For the text-containing cell, return its midpoint in (X, Y) coordinate format. 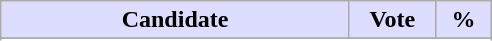
% (463, 20)
Vote (392, 20)
Candidate (176, 20)
